Search for the cell housing the specified text and yield its (x, y) center coordinate. 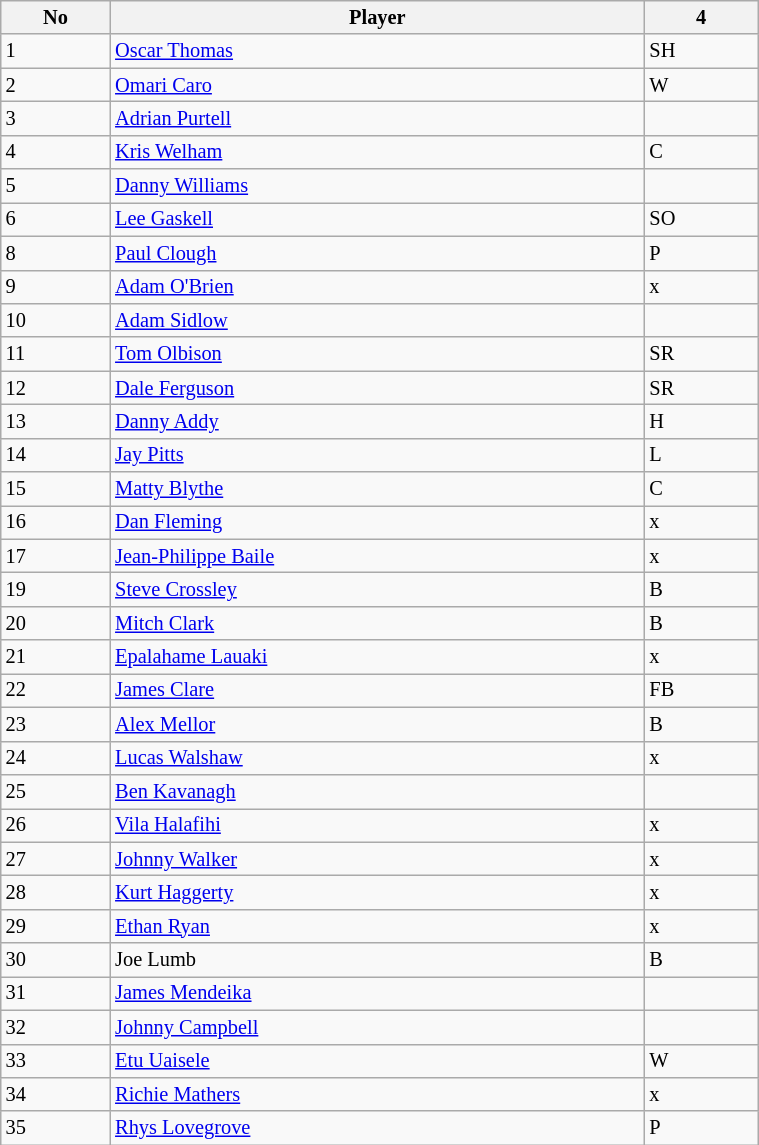
13 (56, 421)
Tom Olbison (377, 354)
Kurt Haggerty (377, 892)
Danny Williams (377, 186)
28 (56, 892)
Jean-Philippe Baile (377, 556)
Dale Ferguson (377, 388)
Vila Halafihi (377, 825)
8 (56, 253)
Adam Sidlow (377, 320)
31 (56, 993)
21 (56, 657)
Kris Welham (377, 152)
Lucas Walshaw (377, 758)
Etu Uaisele (377, 1061)
Johnny Campbell (377, 1027)
30 (56, 960)
Richie Mathers (377, 1094)
Adam O'Brien (377, 287)
Lee Gaskell (377, 219)
1 (56, 51)
Player (377, 17)
No (56, 17)
25 (56, 791)
23 (56, 724)
32 (56, 1027)
SH (700, 51)
29 (56, 926)
Joe Lumb (377, 960)
14 (56, 455)
James Mendeika (377, 993)
5 (56, 186)
22 (56, 690)
33 (56, 1061)
Mitch Clark (377, 623)
3 (56, 118)
Rhys Lovegrove (377, 1128)
16 (56, 522)
Matty Blythe (377, 489)
26 (56, 825)
34 (56, 1094)
35 (56, 1128)
11 (56, 354)
20 (56, 623)
James Clare (377, 690)
Oscar Thomas (377, 51)
SO (700, 219)
FB (700, 690)
Dan Fleming (377, 522)
19 (56, 589)
17 (56, 556)
10 (56, 320)
2 (56, 85)
Ben Kavanagh (377, 791)
Danny Addy (377, 421)
Omari Caro (377, 85)
15 (56, 489)
9 (56, 287)
Paul Clough (377, 253)
27 (56, 859)
12 (56, 388)
Epalahame Lauaki (377, 657)
H (700, 421)
Adrian Purtell (377, 118)
6 (56, 219)
Alex Mellor (377, 724)
Ethan Ryan (377, 926)
L (700, 455)
24 (56, 758)
Jay Pitts (377, 455)
Johnny Walker (377, 859)
Steve Crossley (377, 589)
